Return the (x, y) coordinate for the center point of the cell that contains the specified text.  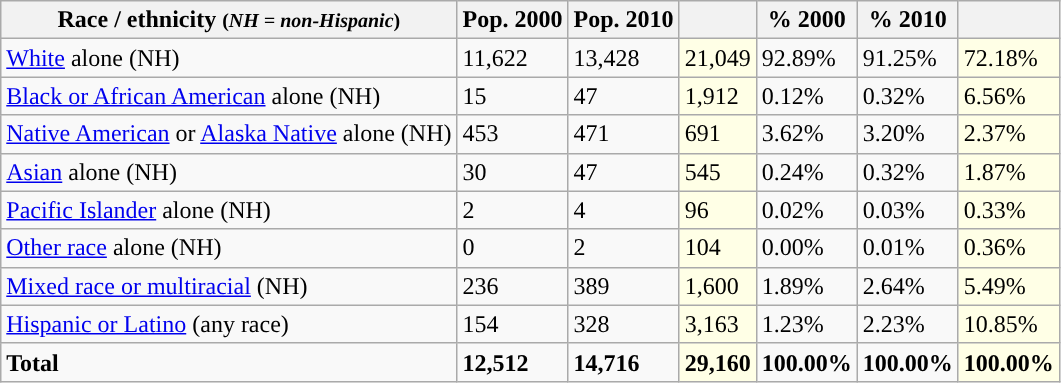
453 (512, 134)
Race / ethnicity (NH = non-Hispanic) (229, 20)
4 (624, 210)
Hispanic or Latino (any race) (229, 324)
% 2000 (806, 20)
10.85% (1008, 324)
154 (512, 324)
0 (512, 248)
Pacific Islander alone (NH) (229, 210)
Other race alone (NH) (229, 248)
2.64% (908, 286)
Black or African American alone (NH) (229, 96)
0.12% (806, 96)
389 (624, 286)
13,428 (624, 58)
72.18% (1008, 58)
236 (512, 286)
Mixed race or multiracial (NH) (229, 286)
30 (512, 172)
545 (718, 172)
1,600 (718, 286)
Asian alone (NH) (229, 172)
15 (512, 96)
0.33% (1008, 210)
21,049 (718, 58)
91.25% (908, 58)
3,163 (718, 324)
2.37% (1008, 134)
0.36% (1008, 248)
0.02% (806, 210)
Native American or Alaska Native alone (NH) (229, 134)
% 2010 (908, 20)
1.89% (806, 286)
104 (718, 248)
471 (624, 134)
0.24% (806, 172)
2.23% (908, 324)
11,622 (512, 58)
328 (624, 324)
Pop. 2000 (512, 20)
0.00% (806, 248)
29,160 (718, 362)
1.23% (806, 324)
3.20% (908, 134)
0.01% (908, 248)
Pop. 2010 (624, 20)
3.62% (806, 134)
96 (718, 210)
6.56% (1008, 96)
1.87% (1008, 172)
12,512 (512, 362)
92.89% (806, 58)
14,716 (624, 362)
0.03% (908, 210)
5.49% (1008, 286)
691 (718, 134)
1,912 (718, 96)
Total (229, 362)
White alone (NH) (229, 58)
